Detect which cell encompasses the target text, then output its [X, Y] center coordinate. 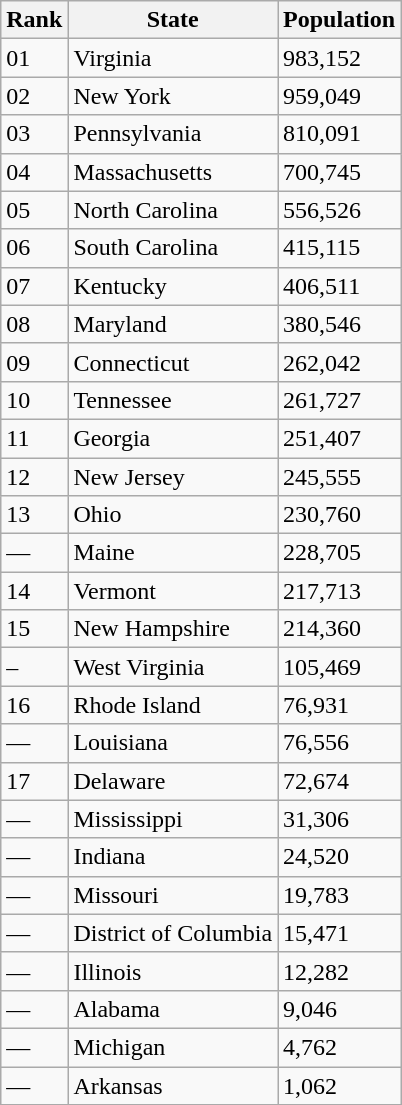
South Carolina [173, 248]
11 [34, 438]
31,306 [340, 819]
Kentucky [173, 286]
Louisiana [173, 743]
17 [34, 781]
New York [173, 96]
New Jersey [173, 477]
380,546 [340, 324]
983,152 [340, 58]
228,705 [340, 553]
Population [340, 20]
New Hampshire [173, 629]
76,556 [340, 743]
1,062 [340, 1085]
02 [34, 96]
9,046 [340, 1009]
230,760 [340, 515]
959,049 [340, 96]
12 [34, 477]
Georgia [173, 438]
District of Columbia [173, 933]
Massachusetts [173, 172]
08 [34, 324]
Alabama [173, 1009]
Mississippi [173, 819]
406,511 [340, 286]
19,783 [340, 895]
North Carolina [173, 210]
Ohio [173, 515]
Maryland [173, 324]
810,091 [340, 134]
Vermont [173, 591]
556,526 [340, 210]
09 [34, 362]
15,471 [340, 933]
12,282 [340, 971]
72,674 [340, 781]
105,469 [340, 667]
10 [34, 400]
Illinois [173, 971]
24,520 [340, 857]
Rank [34, 20]
15 [34, 629]
05 [34, 210]
245,555 [340, 477]
07 [34, 286]
262,042 [340, 362]
Indiana [173, 857]
Virginia [173, 58]
415,115 [340, 248]
Delaware [173, 781]
Maine [173, 553]
14 [34, 591]
Arkansas [173, 1085]
251,407 [340, 438]
04 [34, 172]
01 [34, 58]
– [34, 667]
Pennsylvania [173, 134]
Connecticut [173, 362]
16 [34, 705]
Tennessee [173, 400]
Missouri [173, 895]
261,727 [340, 400]
217,713 [340, 591]
4,762 [340, 1047]
Rhode Island [173, 705]
03 [34, 134]
13 [34, 515]
State [173, 20]
06 [34, 248]
214,360 [340, 629]
West Virginia [173, 667]
76,931 [340, 705]
Michigan [173, 1047]
700,745 [340, 172]
